Provide the [x, y] coordinate of the cell's center where the given text is located.  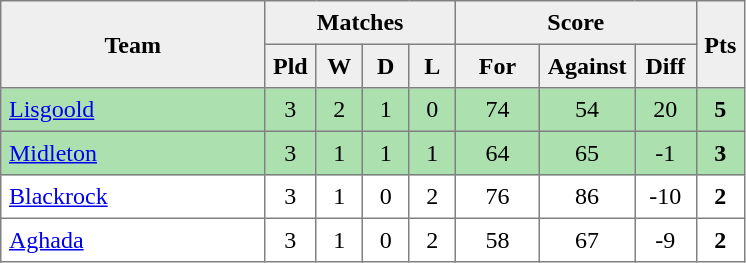
74 [497, 110]
D [385, 66]
Team [133, 44]
Against [586, 66]
Pts [720, 44]
-1 [666, 153]
Midleton [133, 153]
Diff [666, 66]
65 [586, 153]
20 [666, 110]
54 [586, 110]
86 [586, 197]
L [432, 66]
58 [497, 240]
76 [497, 197]
For [497, 66]
5 [720, 110]
64 [497, 153]
-10 [666, 197]
Lisgoold [133, 110]
Matches [360, 23]
-9 [666, 240]
Blackrock [133, 197]
67 [586, 240]
W [339, 66]
Pld [290, 66]
Aghada [133, 240]
Score [576, 23]
